Pinpoint the cell where the given text exists, returning its [x, y] midpoint coordinate. 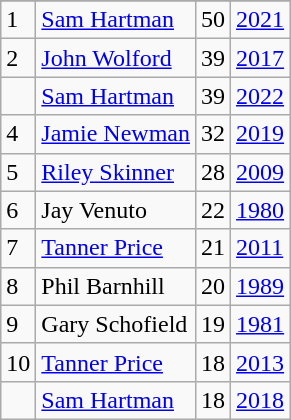
Jamie Newman [116, 134]
1989 [260, 286]
28 [212, 172]
2017 [260, 58]
2019 [260, 134]
Phil Barnhill [116, 286]
32 [212, 134]
2022 [260, 96]
1981 [260, 324]
7 [18, 248]
2011 [260, 248]
5 [18, 172]
2013 [260, 362]
22 [212, 210]
1 [18, 20]
2021 [260, 20]
2 [18, 58]
John Wolford [116, 58]
Gary Schofield [116, 324]
20 [212, 286]
8 [18, 286]
50 [212, 20]
2018 [260, 400]
2009 [260, 172]
Jay Venuto [116, 210]
21 [212, 248]
10 [18, 362]
1980 [260, 210]
6 [18, 210]
19 [212, 324]
9 [18, 324]
Riley Skinner [116, 172]
4 [18, 134]
